Output the [x, y] coordinate of the center of the cell containing the given text.  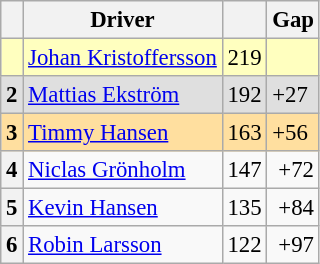
135 [244, 208]
Niclas Grönholm [122, 170]
+97 [293, 245]
192 [244, 95]
147 [244, 170]
6 [12, 245]
163 [244, 133]
122 [244, 245]
+56 [293, 133]
Mattias Ekström [122, 95]
Timmy Hansen [122, 133]
5 [12, 208]
Kevin Hansen [122, 208]
219 [244, 58]
Johan Kristoffersson [122, 58]
+27 [293, 95]
Gap [293, 20]
+72 [293, 170]
+84 [293, 208]
3 [12, 133]
2 [12, 95]
4 [12, 170]
Robin Larsson [122, 245]
Driver [122, 20]
